Pinpoint the cell where the given text exists, returning its [X, Y] midpoint coordinate. 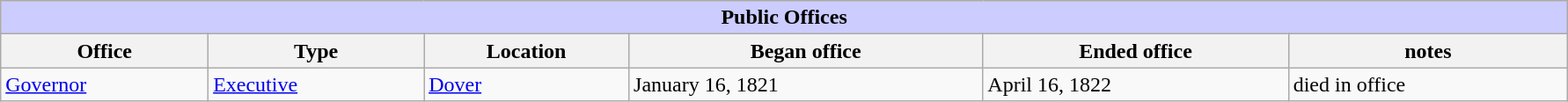
Type [317, 51]
Began office [806, 51]
Dover [526, 84]
Location [526, 51]
Executive [317, 84]
Governor [105, 84]
notes [1427, 51]
Ended office [1135, 51]
January 16, 1821 [806, 84]
Office [105, 51]
April 16, 1822 [1135, 84]
died in office [1427, 84]
Public Offices [785, 18]
